Return the [x, y] coordinate for the center point of the cell that contains the specified text.  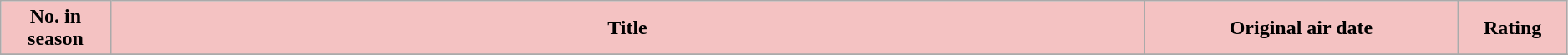
Original air date [1302, 28]
No. inseason [55, 28]
Rating [1512, 28]
Title [627, 28]
